Output the [X, Y] coordinate of the center of the cell containing the given text.  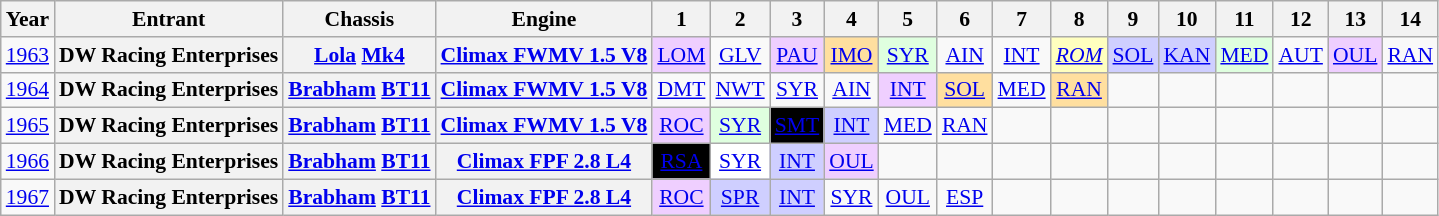
SMT [798, 126]
Engine [544, 19]
1964 [28, 90]
12 [1300, 19]
8 [1080, 19]
1967 [28, 197]
14 [1410, 19]
5 [908, 19]
RSA [681, 162]
1965 [28, 126]
IMO [851, 55]
ESP [965, 197]
1 [681, 19]
AUT [1300, 55]
9 [1134, 19]
3 [798, 19]
ROM [1080, 55]
1963 [28, 55]
4 [851, 19]
LOM [681, 55]
KAN [1186, 55]
SPR [740, 197]
2 [740, 19]
1966 [28, 162]
13 [1355, 19]
10 [1186, 19]
DMT [681, 90]
Chassis [359, 19]
GLV [740, 55]
Lola Mk4 [359, 55]
Year [28, 19]
PAU [798, 55]
NWT [740, 90]
7 [1022, 19]
11 [1244, 19]
6 [965, 19]
Entrant [168, 19]
